Capture the cell that displays the provided text and extract its (x, y) central coordinate. 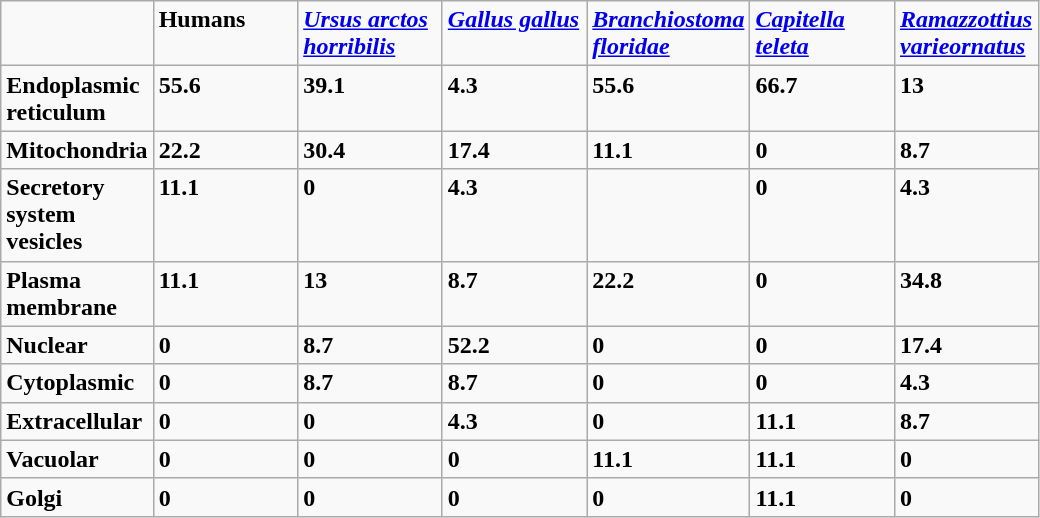
Capitella teleta (822, 34)
Cytoplasmic (77, 383)
66.7 (822, 98)
Extracellular (77, 421)
Ramazzottius varieornatus (966, 34)
Endoplasmic reticulum (77, 98)
Humans (226, 34)
52.2 (514, 345)
Gallus gallus (514, 34)
Plasma membrane (77, 294)
Golgi (77, 497)
Ursus arctos horribilis (370, 34)
Secretory system vesicles (77, 215)
Mitochondria (77, 150)
30.4 (370, 150)
Branchiostoma floridae (668, 34)
39.1 (370, 98)
Nuclear (77, 345)
34.8 (966, 294)
Vacuolar (77, 459)
